Scan for the cell matching the given text and deliver its [X, Y] coordinate at center. 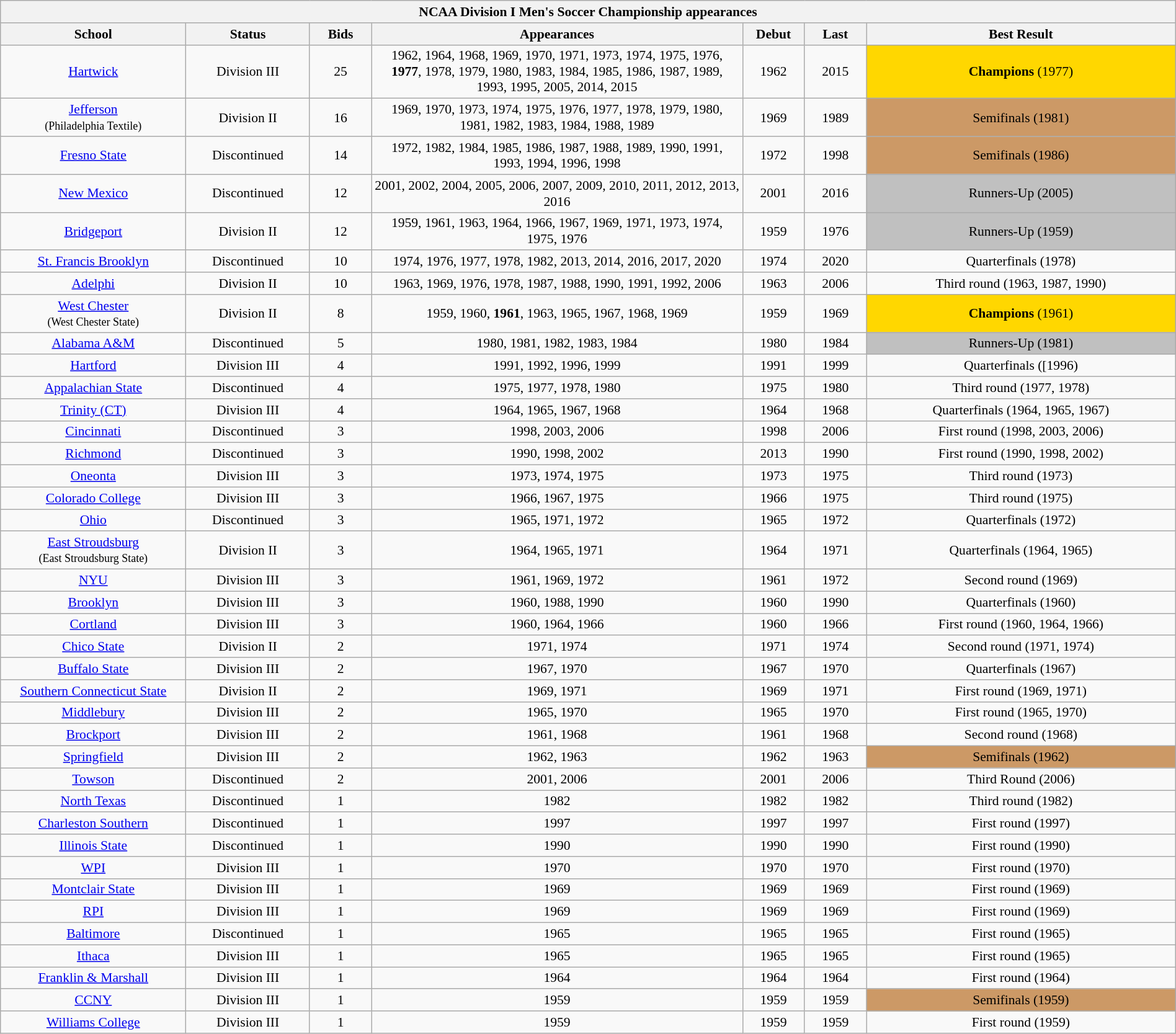
Last [835, 34]
Ithaca [93, 956]
2016 [835, 194]
1961, 1969, 1972 [557, 581]
First round (1997) [1021, 824]
Hartford [93, 366]
Semifinals (1959) [1021, 1001]
Second round (1968) [1021, 735]
First round (1965, 1970) [1021, 713]
School [93, 34]
Quarterfinals (1964, 1965) [1021, 551]
1999 [835, 366]
RPI [93, 912]
First round (1960, 1964, 1966) [1021, 625]
Appalachian State [93, 388]
New Mexico [93, 194]
Middlebury [93, 713]
Springfield [93, 757]
1959, 1961, 1963, 1964, 1966, 1967, 1969, 1971, 1973, 1974, 1975, 1976 [557, 231]
NYU [93, 581]
1960, 1964, 1966 [557, 625]
First round (1959) [1021, 1022]
1991 [773, 366]
1973, 1974, 1975 [557, 476]
1961, 1968 [557, 735]
Third round (1982) [1021, 801]
Third round (1973) [1021, 476]
North Texas [93, 801]
1965, 1971, 1972 [557, 520]
Charleston Southern [93, 824]
1969, 1970, 1973, 1974, 1975, 1976, 1977, 1978, 1979, 1980, 1981, 1982, 1983, 1984, 1988, 1989 [557, 118]
Third round (1975) [1021, 498]
Quarterfinals (1978) [1021, 262]
Third round (1977, 1978) [1021, 388]
Runners-Up (1981) [1021, 344]
Debut [773, 34]
Status [248, 34]
1964, 1965, 1967, 1968 [557, 410]
Semifinals (1962) [1021, 757]
1972, 1982, 1984, 1985, 1986, 1987, 1988, 1989, 1990, 1991, 1993, 1994, 1996, 1998 [557, 155]
1966, 1967, 1975 [557, 498]
Appearances [557, 34]
1976 [835, 231]
1974, 1976, 1977, 1978, 1982, 2013, 2014, 2016, 2017, 2020 [557, 262]
Quarterfinals (1967) [1021, 669]
Hartwick [93, 72]
16 [341, 118]
Best Result [1021, 34]
St. Francis Brooklyn [93, 262]
1998, 2003, 2006 [557, 432]
Williams College [93, 1022]
Quarterfinals ([1996) [1021, 366]
CCNY [93, 1001]
Quarterfinals (1964, 1965, 1967) [1021, 410]
First round (1998, 2003, 2006) [1021, 432]
Brockport [93, 735]
1967 [773, 669]
1963, 1969, 1976, 1978, 1987, 1988, 1990, 1991, 1992, 2006 [557, 283]
2001, 2002, 2004, 2005, 2006, 2007, 2009, 2010, 2011, 2012, 2013, 2016 [557, 194]
1990, 1998, 2002 [557, 454]
1962, 1964, 1968, 1969, 1970, 1971, 1973, 1974, 1975, 1976, 1977, 1978, 1979, 1980, 1983, 1984, 1985, 1986, 1987, 1989, 1993, 1995, 2005, 2014, 2015 [557, 72]
Champions (1977) [1021, 72]
Semifinals (1981) [1021, 118]
1969, 1971 [557, 691]
Semifinals (1986) [1021, 155]
1973 [773, 476]
Third round (1963, 1987, 1990) [1021, 283]
Brooklyn [93, 602]
2015 [835, 72]
WPI [93, 868]
2020 [835, 262]
Ohio [93, 520]
Quarterfinals (1972) [1021, 520]
8 [341, 314]
1991, 1992, 1996, 1999 [557, 366]
1989 [835, 118]
1962, 1963 [557, 757]
Franklin & Marshall [93, 978]
1960, 1988, 1990 [557, 602]
Illinois State [93, 845]
Third Round (2006) [1021, 779]
Runners-Up (1959) [1021, 231]
Alabama A&M [93, 344]
1980, 1981, 1982, 1983, 1984 [557, 344]
First round (1970) [1021, 868]
Chico State [93, 647]
Bids [341, 34]
1975, 1977, 1978, 1980 [557, 388]
Second round (1969) [1021, 581]
Colorado College [93, 498]
First round (1990) [1021, 845]
Trinity (CT) [93, 410]
5 [341, 344]
Fresno State [93, 155]
1964, 1965, 1971 [557, 551]
2013 [773, 454]
Oneonta [93, 476]
2001, 2006 [557, 779]
Buffalo State [93, 669]
14 [341, 155]
1959, 1960, 1961, 1963, 1965, 1967, 1968, 1969 [557, 314]
25 [341, 72]
Jefferson(Philadelphia Textile) [93, 118]
1965, 1970 [557, 713]
First round (1990, 1998, 2002) [1021, 454]
Second round (1971, 1974) [1021, 647]
Baltimore [93, 934]
First round (1964) [1021, 978]
Southern Connecticut State [93, 691]
Quarterfinals (1960) [1021, 602]
Champions (1961) [1021, 314]
Richmond [93, 454]
East Stroudsburg(East Stroudsburg State) [93, 551]
Cincinnati [93, 432]
Runners-Up (2005) [1021, 194]
1971, 1974 [557, 647]
Montclair State [93, 889]
Bridgeport [93, 231]
West Chester(West Chester State) [93, 314]
Towson [93, 779]
NCAA Division I Men's Soccer Championship appearances [588, 12]
Adelphi [93, 283]
First round (1969, 1971) [1021, 691]
1967, 1970 [557, 669]
1984 [835, 344]
Cortland [93, 625]
